Output the [X, Y] coordinate of the center of the cell containing the given text.  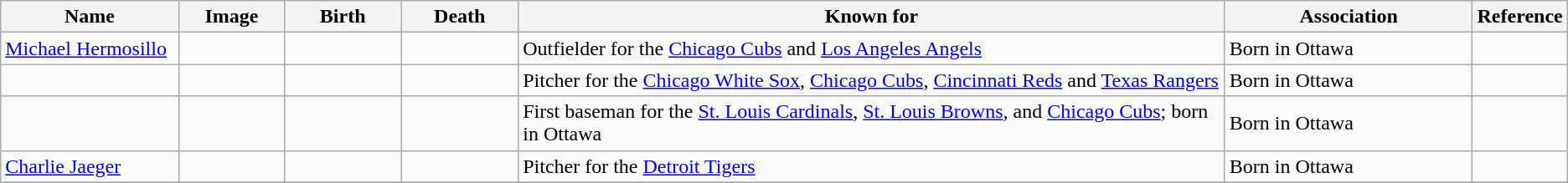
Charlie Jaeger [90, 166]
Image [231, 17]
Death [460, 17]
Michael Hermosillo [90, 48]
Name [90, 17]
Reference [1519, 17]
Known for [872, 17]
Outfielder for the Chicago Cubs and Los Angeles Angels [872, 48]
Birth [343, 17]
Association [1349, 17]
First baseman for the St. Louis Cardinals, St. Louis Browns, and Chicago Cubs; born in Ottawa [872, 124]
Pitcher for the Chicago White Sox, Chicago Cubs, Cincinnati Reds and Texas Rangers [872, 80]
Pitcher for the Detroit Tigers [872, 166]
